Locate the cell with the specified text and output its [X, Y] center coordinate. 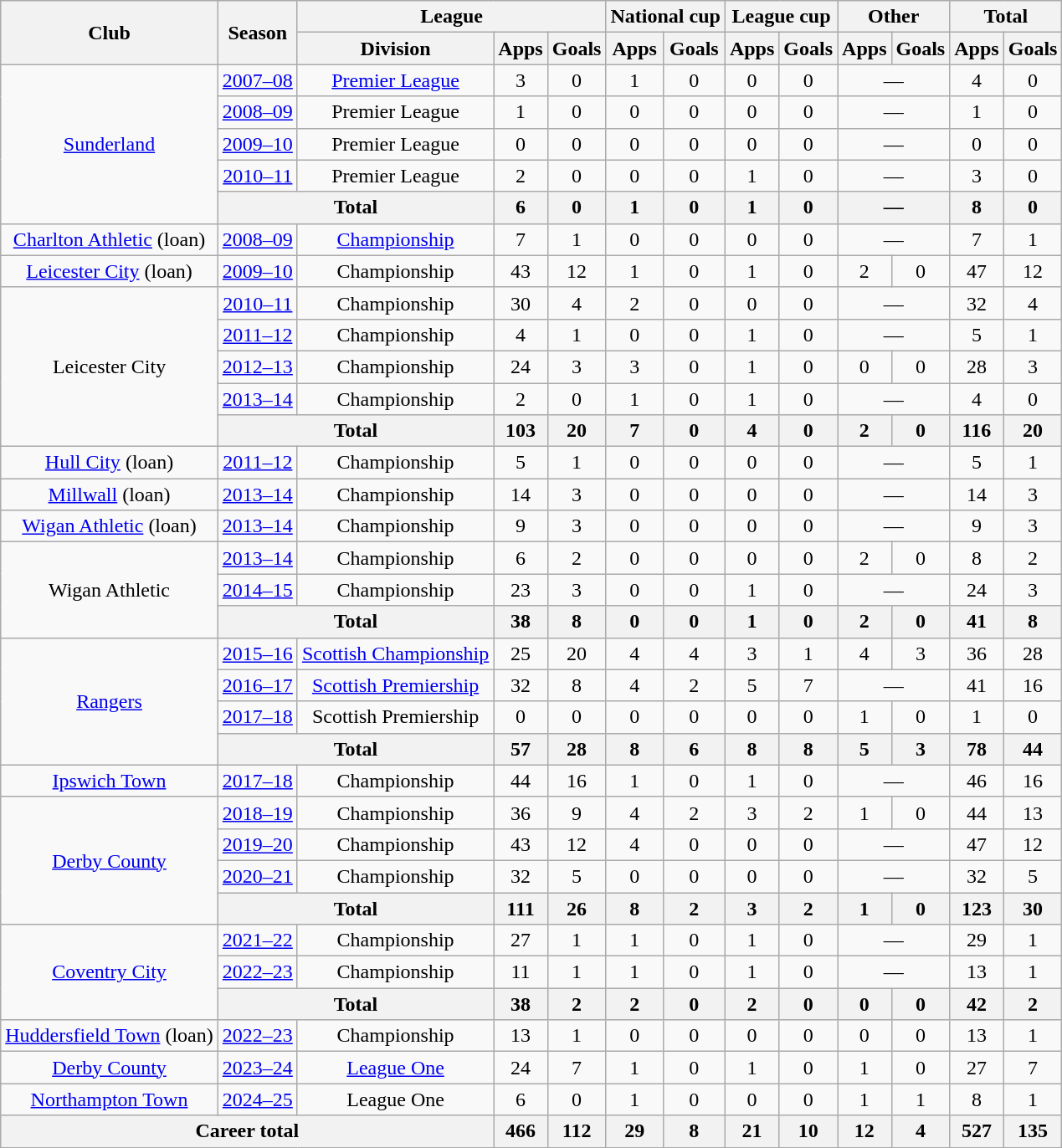
2023–24 [258, 1068]
116 [977, 431]
25 [521, 653]
Club [110, 33]
2020–21 [258, 876]
112 [577, 1131]
Division [395, 49]
Charlton Athletic (loan) [110, 239]
103 [521, 431]
2019–20 [258, 844]
League cup [781, 17]
21 [752, 1131]
2024–25 [258, 1099]
57 [521, 749]
466 [521, 1131]
Other [894, 17]
10 [808, 1131]
Scottish Championship [395, 653]
Ipswich Town [110, 781]
2007–08 [258, 80]
2012–13 [258, 366]
78 [977, 749]
123 [977, 908]
2015–16 [258, 653]
League [452, 17]
Millwall (loan) [110, 495]
527 [977, 1131]
Leicester City [110, 366]
Sunderland [110, 144]
42 [977, 1004]
Wigan Athletic [110, 590]
National cup [665, 17]
Hull City (loan) [110, 463]
2018–19 [258, 812]
26 [577, 908]
111 [521, 908]
23 [521, 590]
135 [1033, 1131]
Huddersfield Town (loan) [110, 1036]
46 [977, 781]
Career total [248, 1131]
Northampton Town [110, 1099]
2016–17 [258, 685]
2021–22 [258, 940]
Wigan Athletic (loan) [110, 526]
11 [521, 972]
Season [258, 33]
Rangers [110, 701]
Leicester City (loan) [110, 271]
2014–15 [258, 590]
Coventry City [110, 972]
